From the cell containing the given text, extract its center point as [x, y] coordinate. 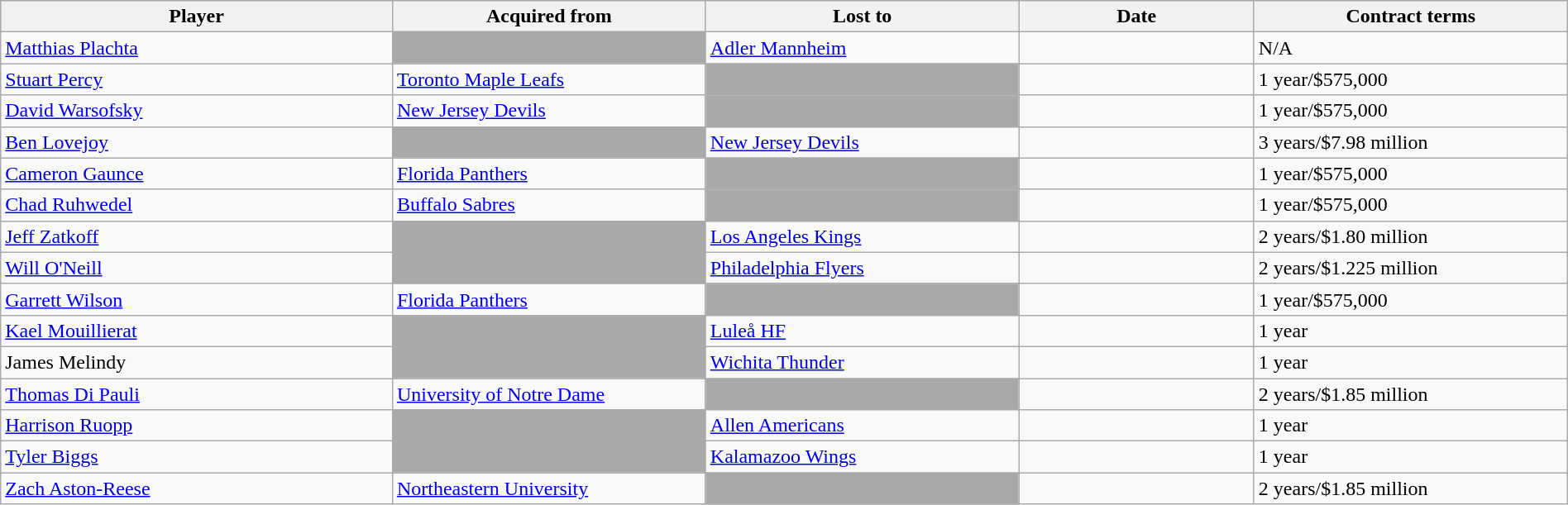
Zach Aston-Reese [197, 488]
Adler Mannheim [862, 48]
Kalamazoo Wings [862, 457]
Buffalo Sabres [549, 205]
David Warsofsky [197, 111]
Luleå HF [862, 331]
James Melindy [197, 362]
Acquired from [549, 17]
2 years/$1.80 million [1411, 236]
Kael Mouillierat [197, 331]
Northeastern University [549, 488]
Ben Lovejoy [197, 142]
Lost to [862, 17]
Harrison Ruopp [197, 426]
Will O'Neill [197, 268]
Philadelphia Flyers [862, 268]
N/A [1411, 48]
Jeff Zatkoff [197, 236]
Chad Ruhwedel [197, 205]
Allen Americans [862, 426]
Thomas Di Pauli [197, 394]
Player [197, 17]
Stuart Percy [197, 79]
Garrett Wilson [197, 299]
Matthias Plachta [197, 48]
3 years/$7.98 million [1411, 142]
Wichita Thunder [862, 362]
University of Notre Dame [549, 394]
Toronto Maple Leafs [549, 79]
Contract terms [1411, 17]
Los Angeles Kings [862, 236]
Cameron Gaunce [197, 174]
2 years/$1.225 million [1411, 268]
Tyler Biggs [197, 457]
Date [1136, 17]
